Detect which cell encompasses the target text, then output its (X, Y) center coordinate. 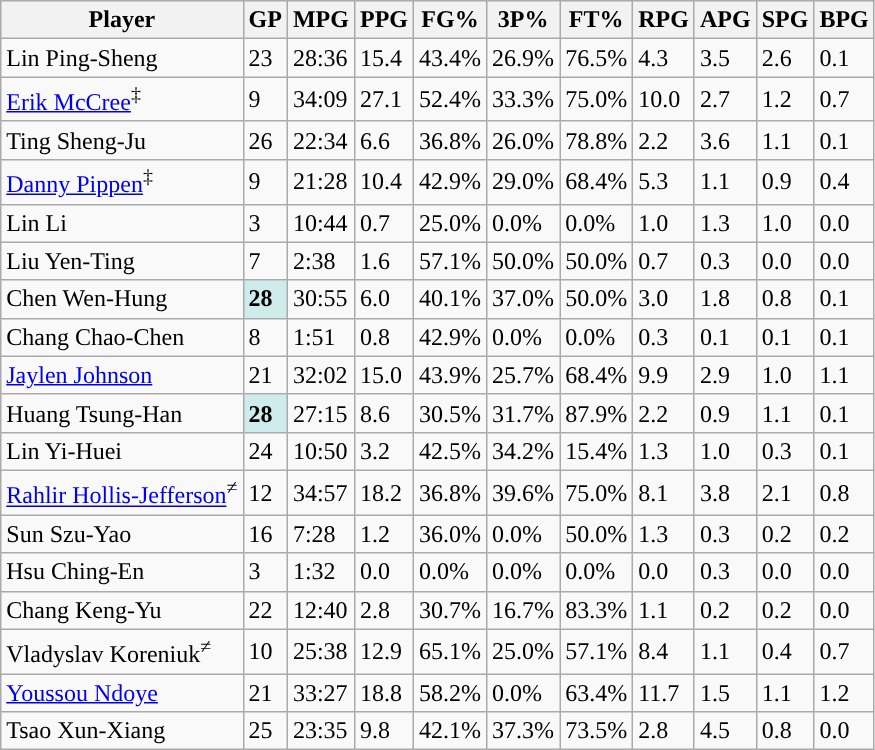
SPG (785, 20)
16.7% (524, 610)
28:36 (320, 58)
15.0 (384, 375)
34:57 (320, 492)
23:35 (320, 731)
6.6 (384, 140)
73.5% (596, 731)
Chen Wen-Hung (122, 299)
33.3% (524, 100)
1.8 (725, 299)
36.0% (450, 534)
FT% (596, 20)
3.2 (384, 451)
MPG (320, 20)
10.4 (384, 182)
2.7 (725, 100)
RPG (664, 20)
Sun Szu-Yao (122, 534)
Danny Pippen‡ (122, 182)
APG (725, 20)
25:38 (320, 652)
78.8% (596, 140)
37.3% (524, 731)
15.4 (384, 58)
Chang Keng-Yu (122, 610)
Lin Ping-Sheng (122, 58)
1:32 (320, 572)
43.9% (450, 375)
12:40 (320, 610)
8.4 (664, 652)
25.7% (524, 375)
9.9 (664, 375)
Lin Li (122, 223)
18.8 (384, 693)
37.0% (524, 299)
27.1 (384, 100)
15.4% (596, 451)
63.4% (596, 693)
39.6% (524, 492)
12.9 (384, 652)
Chang Chao-Chen (122, 337)
FG% (450, 20)
8.1 (664, 492)
1.5 (725, 693)
26.0% (524, 140)
8 (265, 337)
23 (265, 58)
11.7 (664, 693)
1:51 (320, 337)
83.3% (596, 610)
30.5% (450, 413)
1.6 (384, 261)
Rahlir Hollis-Jefferson≠ (122, 492)
40.1% (450, 299)
30.7% (450, 610)
5.3 (664, 182)
Hsu Ching-En (122, 572)
33:27 (320, 693)
Huang Tsung-Han (122, 413)
PPG (384, 20)
7 (265, 261)
Jaylen Johnson (122, 375)
10.0 (664, 100)
BPG (844, 20)
31.7% (524, 413)
3P% (524, 20)
2.1 (785, 492)
29.0% (524, 182)
42.1% (450, 731)
43.4% (450, 58)
2.9 (725, 375)
10 (265, 652)
34.2% (524, 451)
58.2% (450, 693)
GP (265, 20)
Liu Yen-Ting (122, 261)
2:38 (320, 261)
Vladyslav Koreniuk≠ (122, 652)
Player (122, 20)
76.5% (596, 58)
26.9% (524, 58)
10:50 (320, 451)
52.4% (450, 100)
21:28 (320, 182)
65.1% (450, 652)
27:15 (320, 413)
3.6 (725, 140)
8.6 (384, 413)
24 (265, 451)
32:02 (320, 375)
4.3 (664, 58)
9.8 (384, 731)
7:28 (320, 534)
26 (265, 140)
34:09 (320, 100)
Tsao Xun-Xiang (122, 731)
87.9% (596, 413)
18.2 (384, 492)
3.8 (725, 492)
4.5 (725, 731)
16 (265, 534)
Erik McCree‡ (122, 100)
3.0 (664, 299)
Lin Yi-Huei (122, 451)
22 (265, 610)
Youssou Ndoye (122, 693)
Ting Sheng-Ju (122, 140)
42.5% (450, 451)
10:44 (320, 223)
6.0 (384, 299)
25 (265, 731)
12 (265, 492)
22:34 (320, 140)
2.6 (785, 58)
30:55 (320, 299)
3.5 (725, 58)
